Identify which cell holds the provided text, then report its (X, Y) central coordinate. 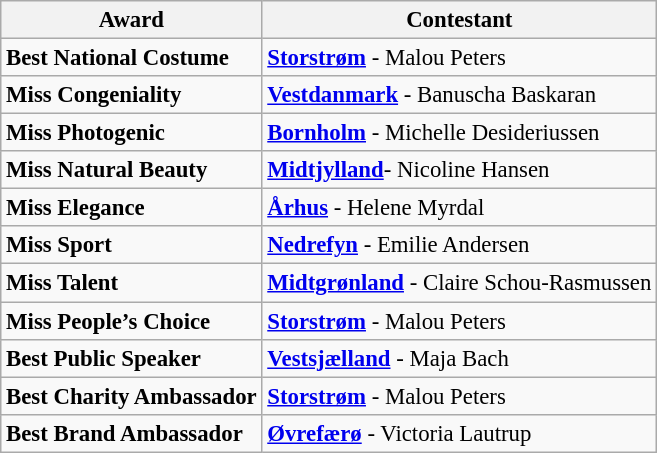
Best Brand Ambassador (132, 433)
Midtjylland- Nicoline Hansen (460, 170)
Best Charity Ambassador (132, 396)
Nedrefyn - Emilie Andersen (460, 245)
Award (132, 20)
Contestant (460, 20)
Miss Elegance (132, 208)
Miss People’s Choice (132, 321)
Århus - Helene Myrdal (460, 208)
Vestdanmark - Banuscha Baskaran (460, 95)
Miss Congeniality (132, 95)
Best National Costume (132, 58)
Bornholm - Michelle Desideriussen (460, 133)
Miss Sport (132, 245)
Midtgrønland - Claire Schou-Rasmussen (460, 283)
Øvrefærø - Victoria Lautrup (460, 433)
Miss Talent (132, 283)
Vestsjælland - Maja Bach (460, 358)
Miss Natural Beauty (132, 170)
Miss Photogenic (132, 133)
Best Public Speaker (132, 358)
